Return the (x, y) coordinate for the center point of the cell that contains the specified text.  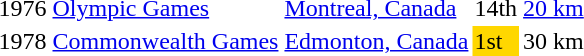
Edmonton, Canada (376, 41)
Commonwealth Games (166, 41)
1st (496, 41)
